Return the (x, y) coordinate for the center point of the cell that contains the specified text.  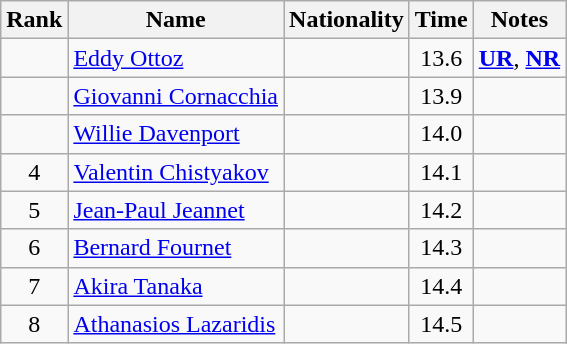
Akira Tanaka (176, 286)
14.4 (441, 286)
Giovanni Cornacchia (176, 96)
14.3 (441, 248)
Willie Davenport (176, 134)
Time (441, 20)
Name (176, 20)
14.2 (441, 210)
14.0 (441, 134)
14.1 (441, 172)
5 (34, 210)
13.9 (441, 96)
Rank (34, 20)
13.6 (441, 58)
4 (34, 172)
Jean-Paul Jeannet (176, 210)
Athanasios Lazaridis (176, 324)
Notes (519, 20)
Eddy Ottoz (176, 58)
Nationality (347, 20)
8 (34, 324)
14.5 (441, 324)
6 (34, 248)
Valentin Chistyakov (176, 172)
Bernard Fournet (176, 248)
7 (34, 286)
UR, NR (519, 58)
